Find where the given text appears and provide that cell's center as (X, Y) coordinate. 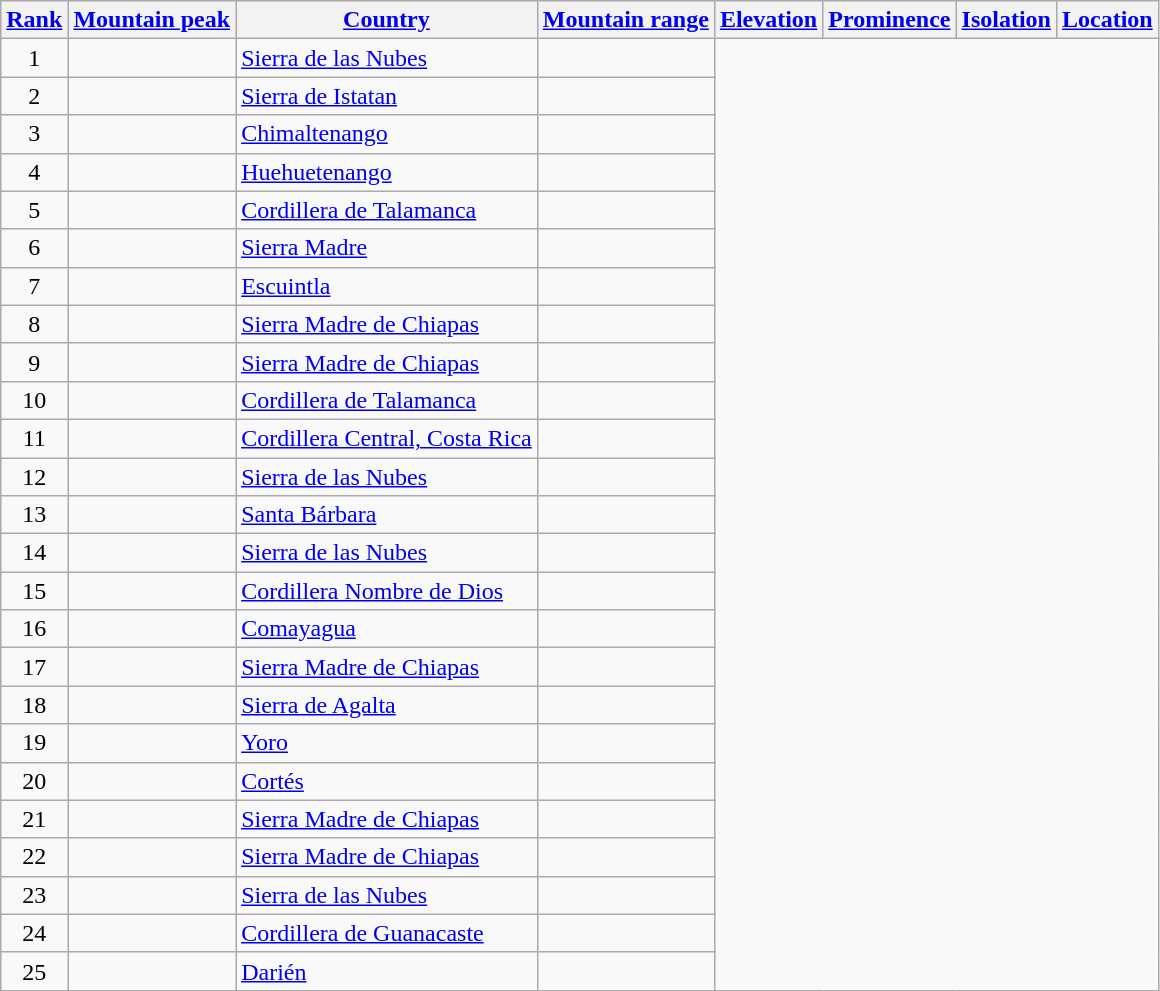
16 (34, 629)
Sierra de Agalta (387, 705)
11 (34, 438)
6 (34, 248)
9 (34, 362)
Prominence (890, 20)
8 (34, 324)
15 (34, 591)
Rank (34, 20)
Escuintla (387, 286)
12 (34, 477)
18 (34, 705)
Cortés (387, 781)
Mountain range (626, 20)
19 (34, 743)
Yoro (387, 743)
Elevation (768, 20)
14 (34, 553)
21 (34, 819)
24 (34, 933)
Santa Bárbara (387, 515)
Sierra de Istatan (387, 96)
Country (387, 20)
3 (34, 134)
Chimaltenango (387, 134)
25 (34, 971)
Cordillera de Guanacaste (387, 933)
23 (34, 895)
Comayagua (387, 629)
Isolation (1006, 20)
Cordillera Central, Costa Rica (387, 438)
4 (34, 172)
7 (34, 286)
20 (34, 781)
17 (34, 667)
Sierra Madre (387, 248)
22 (34, 857)
5 (34, 210)
Mountain peak (152, 20)
Darién (387, 971)
Cordillera Nombre de Dios (387, 591)
1 (34, 58)
10 (34, 400)
2 (34, 96)
13 (34, 515)
Huehuetenango (387, 172)
Location (1107, 20)
